Extract the (x, y) coordinate from the center of the cell holding the provided text.  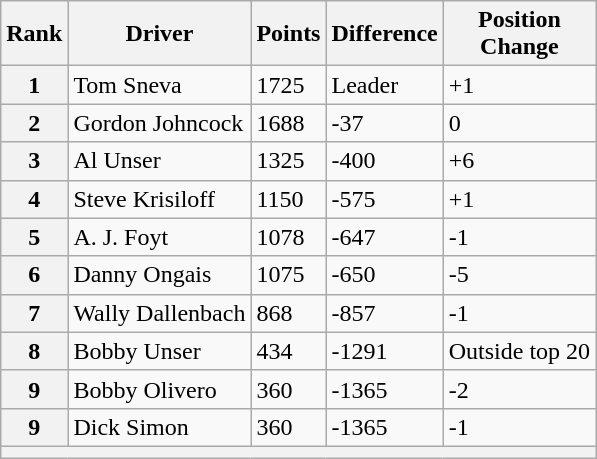
-37 (384, 123)
-647 (384, 237)
+6 (519, 161)
-5 (519, 275)
Rank (34, 34)
-575 (384, 199)
2 (34, 123)
1725 (288, 85)
Dick Simon (160, 427)
Points (288, 34)
-2 (519, 389)
434 (288, 351)
0 (519, 123)
-857 (384, 313)
Tom Sneva (160, 85)
PositionChange (519, 34)
1 (34, 85)
A. J. Foyt (160, 237)
Wally Dallenbach (160, 313)
Outside top 20 (519, 351)
6 (34, 275)
5 (34, 237)
Gordon Johncock (160, 123)
1078 (288, 237)
-650 (384, 275)
1075 (288, 275)
7 (34, 313)
Driver (160, 34)
Difference (384, 34)
Steve Krisiloff (160, 199)
Leader (384, 85)
1325 (288, 161)
1688 (288, 123)
-400 (384, 161)
8 (34, 351)
-1291 (384, 351)
Bobby Unser (160, 351)
4 (34, 199)
Danny Ongais (160, 275)
1150 (288, 199)
868 (288, 313)
Bobby Olivero (160, 389)
Al Unser (160, 161)
3 (34, 161)
